Identify which cell holds the provided text, then report its [X, Y] central coordinate. 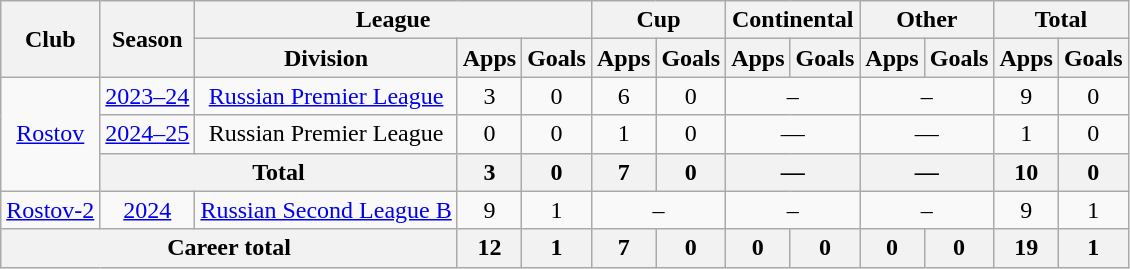
League [394, 20]
2023–24 [148, 96]
12 [489, 248]
6 [623, 96]
Cup [658, 20]
Season [148, 39]
Career total [229, 248]
Russian Second League B [326, 210]
Rostov-2 [50, 210]
19 [1026, 248]
10 [1026, 172]
Rostov [50, 134]
2024–25 [148, 134]
Division [326, 58]
Continental [793, 20]
Other [927, 20]
Club [50, 39]
2024 [148, 210]
